Provide the (X, Y) coordinate of the cell's center where the given text is located.  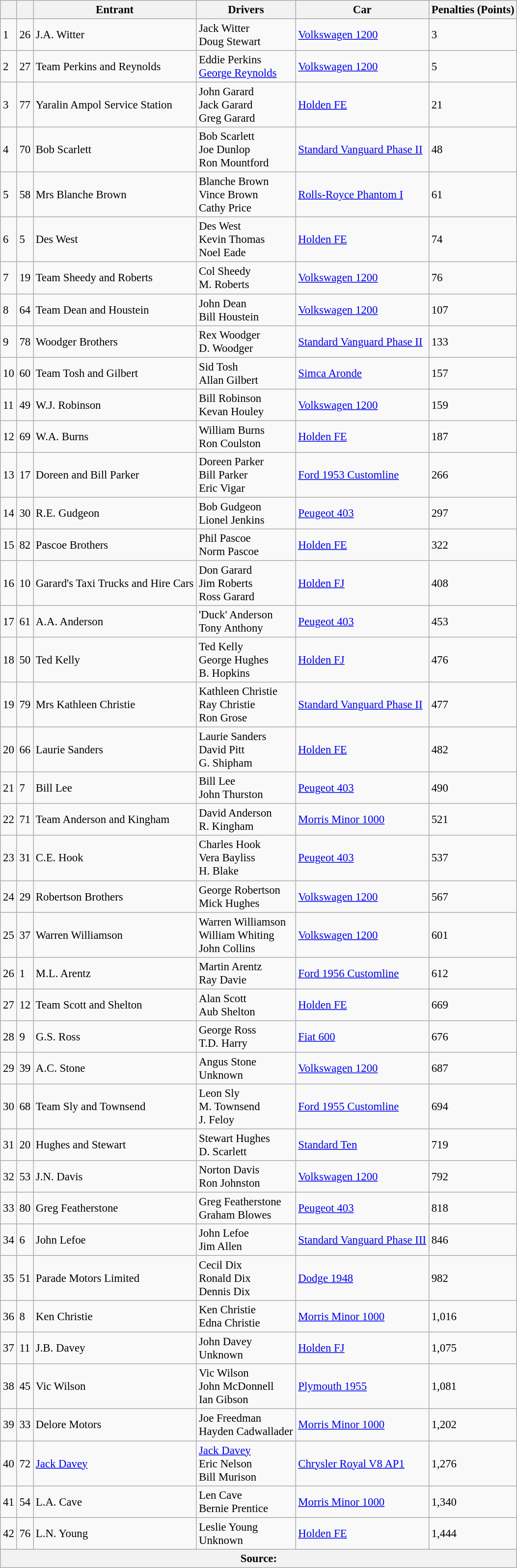
2 (9, 67)
J.N. Davis (115, 1177)
567 (473, 896)
Charles Hook Vera Bayliss H. Blake (246, 858)
1,202 (473, 1425)
25 (9, 935)
Car (362, 10)
69 (25, 437)
40 (9, 1463)
15 (9, 545)
49 (25, 404)
77 (25, 105)
1,340 (473, 1502)
A.A. Anderson (115, 621)
Parade Motors Limited (115, 1278)
1,276 (473, 1463)
Robertson Brothers (115, 896)
Greg Featherstone Graham Blowes (246, 1208)
Team Scott and Shelton (115, 1005)
Standard Ten (362, 1144)
54 (25, 1502)
Delore Motors (115, 1425)
Alan Scott Aub Shelton (246, 1005)
John Lefoe Jim Allen (246, 1240)
74 (473, 239)
453 (473, 621)
Garard's Taxi Trucks and Hire Cars (115, 583)
80 (25, 1208)
1,081 (473, 1387)
72 (25, 1463)
64 (25, 310)
Greg Featherstone (115, 1208)
Pascoe Brothers (115, 545)
612 (473, 973)
187 (473, 437)
John Garard Jack Garard Greg Garard (246, 105)
Standard Vanguard Phase III (362, 1240)
Doreen Parker Bill Parker Eric Vigar (246, 475)
Ken Christie (115, 1316)
Vic Wilson (115, 1387)
521 (473, 820)
W.J. Robinson (115, 404)
Phil Pascoe Norm Pascoe (246, 545)
Jack Witter Doug Stewart (246, 35)
982 (473, 1278)
Drivers (246, 10)
Bill Lee John Thurston (246, 788)
687 (473, 1068)
60 (25, 373)
Len Cave Bernie Prentice (246, 1502)
Bill Lee (115, 788)
13 (9, 475)
George Ross T.D. Harry (246, 1036)
Fiat 600 (362, 1036)
Team Sly and Townsend (115, 1107)
Plymouth 1955 (362, 1387)
Ted Kelly (115, 660)
Entrant (115, 10)
J.A. Witter (115, 35)
Rex Woodger D. Woodger (246, 342)
John Davey Unknown (246, 1349)
Jack Davey Eric Nelson Bill Murison (246, 1463)
Leslie Young Unknown (246, 1533)
22 (9, 820)
36 (9, 1316)
William Burns Ron Coulston (246, 437)
Doreen and Bill Parker (115, 475)
Kathleen Christie Ray Christie Ron Grose (246, 705)
George Robertson Mick Hughes (246, 896)
24 (9, 896)
23 (9, 858)
'Duck' Anderson Tony Anthony (246, 621)
157 (473, 373)
14 (9, 513)
477 (473, 705)
79 (25, 705)
Bob Gudgeon Lionel Jenkins (246, 513)
50 (25, 660)
Ken Christie Edna Christie (246, 1316)
297 (473, 513)
Team Tosh and Gilbert (115, 373)
Leon Sly M. Townsend J. Feloy (246, 1107)
Team Sheedy and Roberts (115, 278)
818 (473, 1208)
58 (25, 195)
159 (473, 404)
G.S. Ross (115, 1036)
107 (473, 310)
Team Perkins and Reynolds (115, 67)
Col Sheedy M. Roberts (246, 278)
L.N. Young (115, 1533)
601 (473, 935)
537 (473, 858)
42 (9, 1533)
482 (473, 750)
28 (9, 1036)
Bob Scarlett (115, 150)
16 (9, 583)
51 (25, 1278)
35 (9, 1278)
719 (473, 1144)
70 (25, 150)
Team Anderson and Kingham (115, 820)
Bob Scarlett Joe Dunlop Ron Mountford (246, 150)
66 (25, 750)
32 (9, 1177)
C.E. Hook (115, 858)
18 (9, 660)
Ford 1956 Customline (362, 973)
M.L. Arentz (115, 973)
82 (25, 545)
Laurie Sanders David Pitt G. Shipham (246, 750)
45 (25, 1387)
4 (9, 150)
Sid Tosh Allan Gilbert (246, 373)
Rolls-Royce Phantom I (362, 195)
Joe Freedman Hayden Cadwallader (246, 1425)
Eddie Perkins George Reynolds (246, 67)
34 (9, 1240)
Laurie Sanders (115, 750)
Blanche Brown Vince Brown Cathy Price (246, 195)
Stewart Hughes D. Scarlett (246, 1144)
David Anderson R. Kingham (246, 820)
71 (25, 820)
Source: (259, 1558)
41 (9, 1502)
Vic Wilson John McDonnell Ian Gibson (246, 1387)
68 (25, 1107)
408 (473, 583)
669 (473, 1005)
Yaralin Ampol Service Station (115, 105)
Mrs Blanche Brown (115, 195)
322 (473, 545)
Des West (115, 239)
Mrs Kathleen Christie (115, 705)
1,016 (473, 1316)
78 (25, 342)
Ford 1955 Customline (362, 1107)
Dodge 1948 (362, 1278)
Warren Williamson William Whiting John Collins (246, 935)
John Dean Bill Houstein (246, 310)
John Lefoe (115, 1240)
694 (473, 1107)
1,075 (473, 1349)
Woodger Brothers (115, 342)
Warren Williamson (115, 935)
48 (473, 150)
Hughes and Stewart (115, 1144)
133 (473, 342)
R.E. Gudgeon (115, 513)
Des West Kevin Thomas Noel Eade (246, 239)
Ford 1953 Customline (362, 475)
Penalties (Points) (473, 10)
Bill Robinson Kevan Houley (246, 404)
1,444 (473, 1533)
W.A. Burns (115, 437)
476 (473, 660)
Jack Davey (115, 1463)
Angus Stone Unknown (246, 1068)
L.A. Cave (115, 1502)
53 (25, 1177)
Team Dean and Houstein (115, 310)
Norton Davis Ron Johnston (246, 1177)
Don Garard Jim Roberts Ross Garard (246, 583)
Martin Arentz Ray Davie (246, 973)
Chrysler Royal V8 AP1 (362, 1463)
Ted Kelly George Hughes B. Hopkins (246, 660)
A.C. Stone (115, 1068)
Simca Aronde (362, 373)
792 (473, 1177)
38 (9, 1387)
676 (473, 1036)
J.B. Davey (115, 1349)
Cecil Dix Ronald Dix Dennis Dix (246, 1278)
266 (473, 475)
490 (473, 788)
846 (473, 1240)
